Output the [x, y] coordinate of the center of the cell containing the given text.  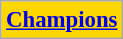
Champions [62, 20]
